Extract the (x, y) coordinate from the center of the cell holding the provided text.  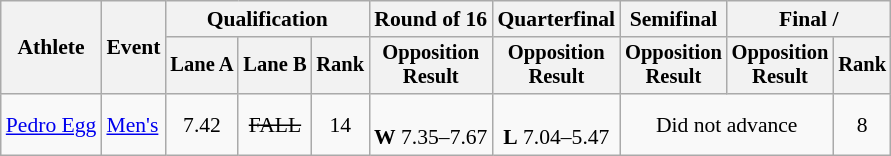
Did not advance (726, 124)
Men's (133, 124)
Round of 16 (430, 19)
W 7.35–7.67 (430, 124)
8 (862, 124)
Quarterfinal (556, 19)
Athlete (52, 48)
L 7.04–5.47 (556, 124)
Semifinal (674, 19)
14 (340, 124)
Qualification (268, 19)
Lane A (202, 66)
7.42 (202, 124)
Event (133, 48)
FALL (274, 124)
Lane B (274, 66)
Final / (809, 19)
Pedro Egg (52, 124)
